Pinpoint the cell where the given text exists, returning its [x, y] midpoint coordinate. 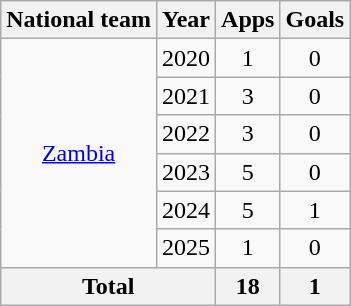
Apps [248, 20]
2025 [186, 248]
National team [79, 20]
Zambia [79, 153]
2023 [186, 172]
2020 [186, 58]
Goals [315, 20]
Total [108, 286]
2022 [186, 134]
2021 [186, 96]
18 [248, 286]
2024 [186, 210]
Year [186, 20]
